Return the (x, y) coordinate for the center point of the cell that contains the specified text.  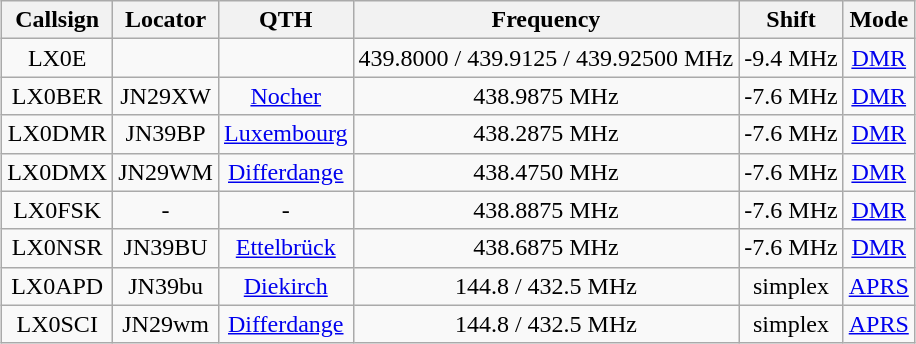
LX0DMX (58, 172)
Shift (791, 20)
438.2875 MHz (546, 134)
JN39bu (166, 286)
Diekirch (286, 286)
Nocher (286, 96)
Luxembourg (286, 134)
438.4750 MHz (546, 172)
LX0BER (58, 96)
LX0SCI (58, 324)
JN29wm (166, 324)
JN29WM (166, 172)
JN39BP (166, 134)
JN39BU (166, 248)
Frequency (546, 20)
-9.4 MHz (791, 58)
JN29XW (166, 96)
LX0FSK (58, 210)
438.8875 MHz (546, 210)
LX0DMR (58, 134)
LX0NSR (58, 248)
438.9875 MHz (546, 96)
439.8000 / 439.9125 / 439.92500 MHz (546, 58)
Mode (878, 20)
Locator (166, 20)
QTH (286, 20)
Callsign (58, 20)
LX0E (58, 58)
438.6875 MHz (546, 248)
Ettelbrück (286, 248)
LX0APD (58, 286)
